Output the [x, y] coordinate of the center of the cell containing the given text.  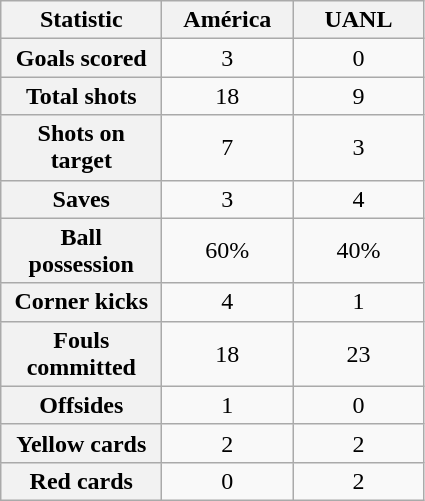
Offsides [82, 405]
7 [228, 148]
Yellow cards [82, 443]
9 [358, 96]
Corner kicks [82, 302]
América [228, 20]
Saves [82, 199]
40% [358, 250]
Ball possession [82, 250]
Shots on target [82, 148]
60% [228, 250]
Goals scored [82, 58]
UANL [358, 20]
23 [358, 354]
Total shots [82, 96]
Fouls committed [82, 354]
Statistic [82, 20]
Red cards [82, 481]
